Find where the given text appears and provide that cell's center as (X, Y) coordinate. 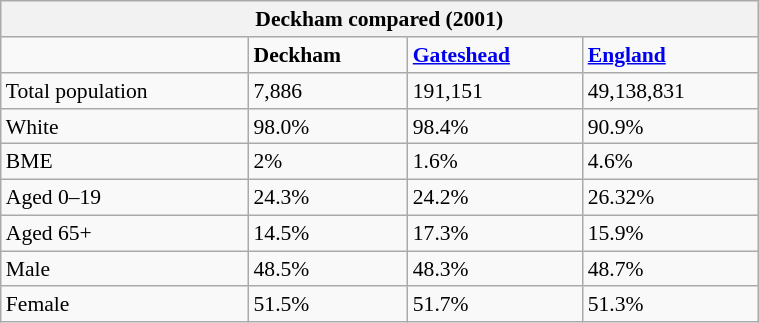
Female (125, 304)
191,151 (496, 91)
Aged 0–19 (125, 197)
Aged 65+ (125, 233)
7,886 (328, 91)
48.7% (670, 269)
24.2% (496, 197)
90.9% (670, 126)
51.5% (328, 304)
Deckham compared (2001) (380, 19)
17.3% (496, 233)
48.3% (496, 269)
Deckham (328, 55)
98.0% (328, 126)
White (125, 126)
Male (125, 269)
14.5% (328, 233)
49,138,831 (670, 91)
24.3% (328, 197)
4.6% (670, 162)
51.3% (670, 304)
51.7% (496, 304)
Gateshead (496, 55)
BME (125, 162)
98.4% (496, 126)
26.32% (670, 197)
England (670, 55)
1.6% (496, 162)
Total population (125, 91)
15.9% (670, 233)
48.5% (328, 269)
2% (328, 162)
